Capture the cell that displays the provided text and extract its (X, Y) central coordinate. 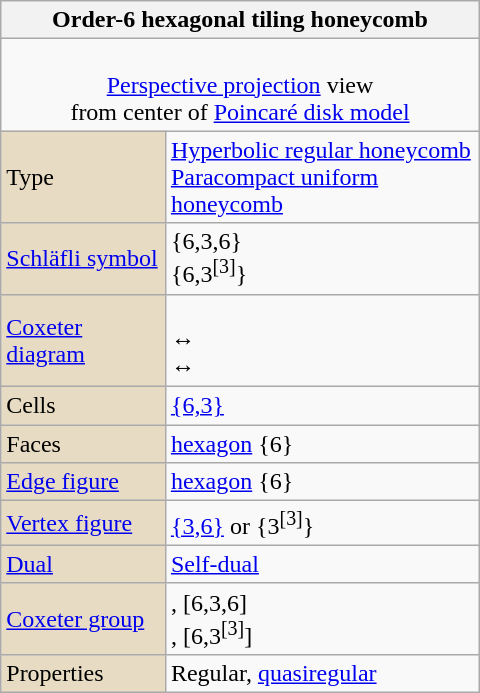
↔ ↔ (322, 340)
Coxeter diagram (84, 340)
Regular, quasiregular (322, 674)
, [6,3,6], [6,3[3]] (322, 619)
Faces (84, 444)
Schläfli symbol (84, 259)
Edge figure (84, 482)
{6,3,6}{6,3[3]} (322, 259)
Type (84, 177)
Dual (84, 564)
Perspective projection viewfrom center of Poincaré disk model (240, 85)
Hyperbolic regular honeycombParacompact uniform honeycomb (322, 177)
Cells (84, 406)
Self-dual (322, 564)
Coxeter group (84, 619)
{3,6} or {3[3]} (322, 524)
Order-6 hexagonal tiling honeycomb (240, 20)
Vertex figure (84, 524)
Properties (84, 674)
{6,3} (322, 406)
